Detect which cell encompasses the target text, then output its (x, y) center coordinate. 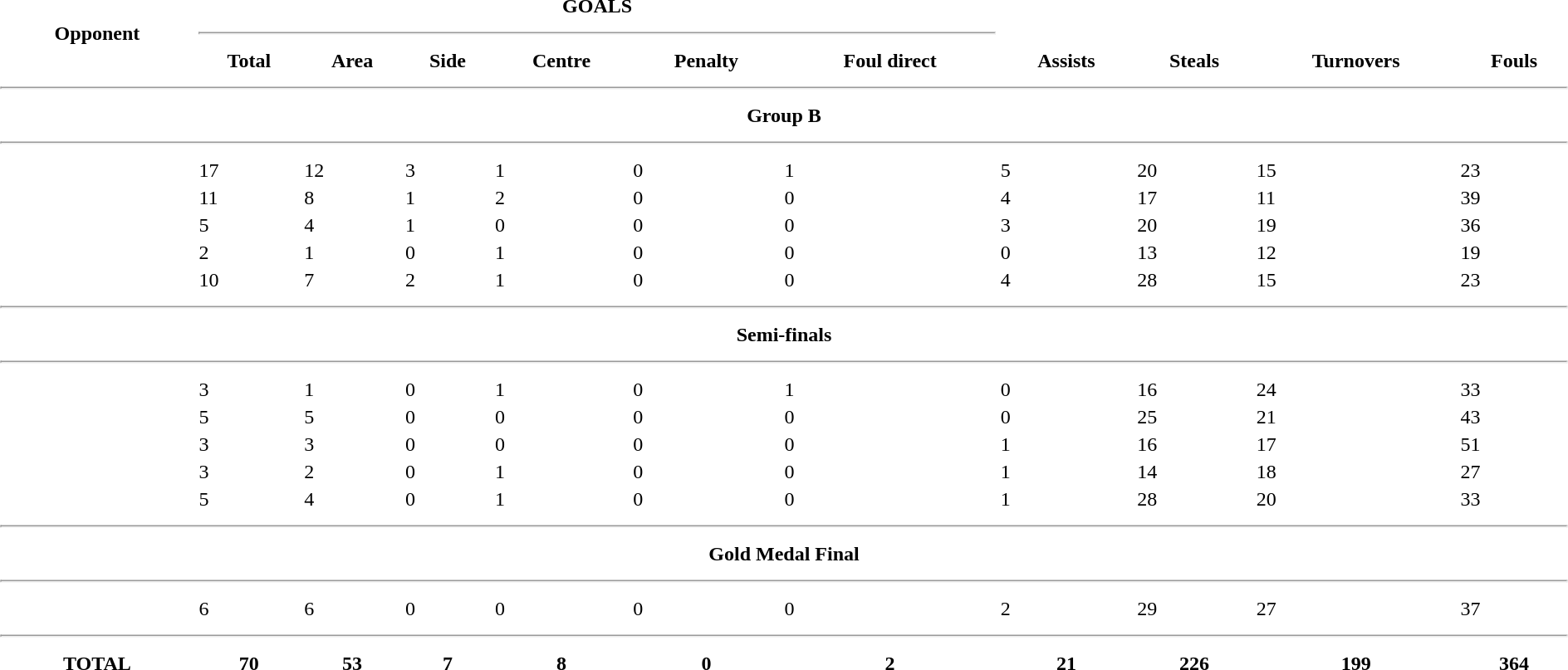
21 (1355, 417)
7 (352, 280)
25 (1194, 417)
Area (352, 61)
19 (1355, 225)
Side (447, 61)
8 (352, 198)
10 (249, 280)
Centre (561, 61)
24 (1355, 389)
Penalty (706, 61)
14 (1194, 472)
13 (1194, 252)
Foul direct (890, 61)
27 (1355, 609)
Total (249, 61)
29 (1194, 609)
18 (1355, 472)
